Determine the [x, y] coordinate at the center of the cell enclosing the given text.  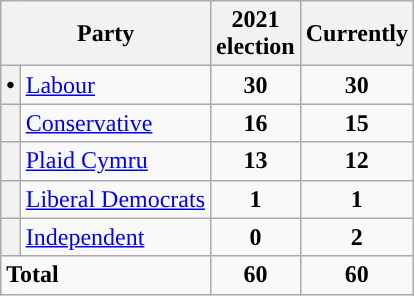
2 [356, 237]
Liberal Democrats [115, 199]
Party [106, 34]
0 [256, 237]
16 [256, 123]
Labour [115, 85]
Plaid Cymru [115, 161]
15 [356, 123]
Independent [115, 237]
12 [356, 161]
Total [106, 275]
13 [256, 161]
Conservative [115, 123]
2021election [256, 34]
• [10, 85]
Currently [356, 34]
